Pinpoint the cell where the given text exists, returning its [X, Y] midpoint coordinate. 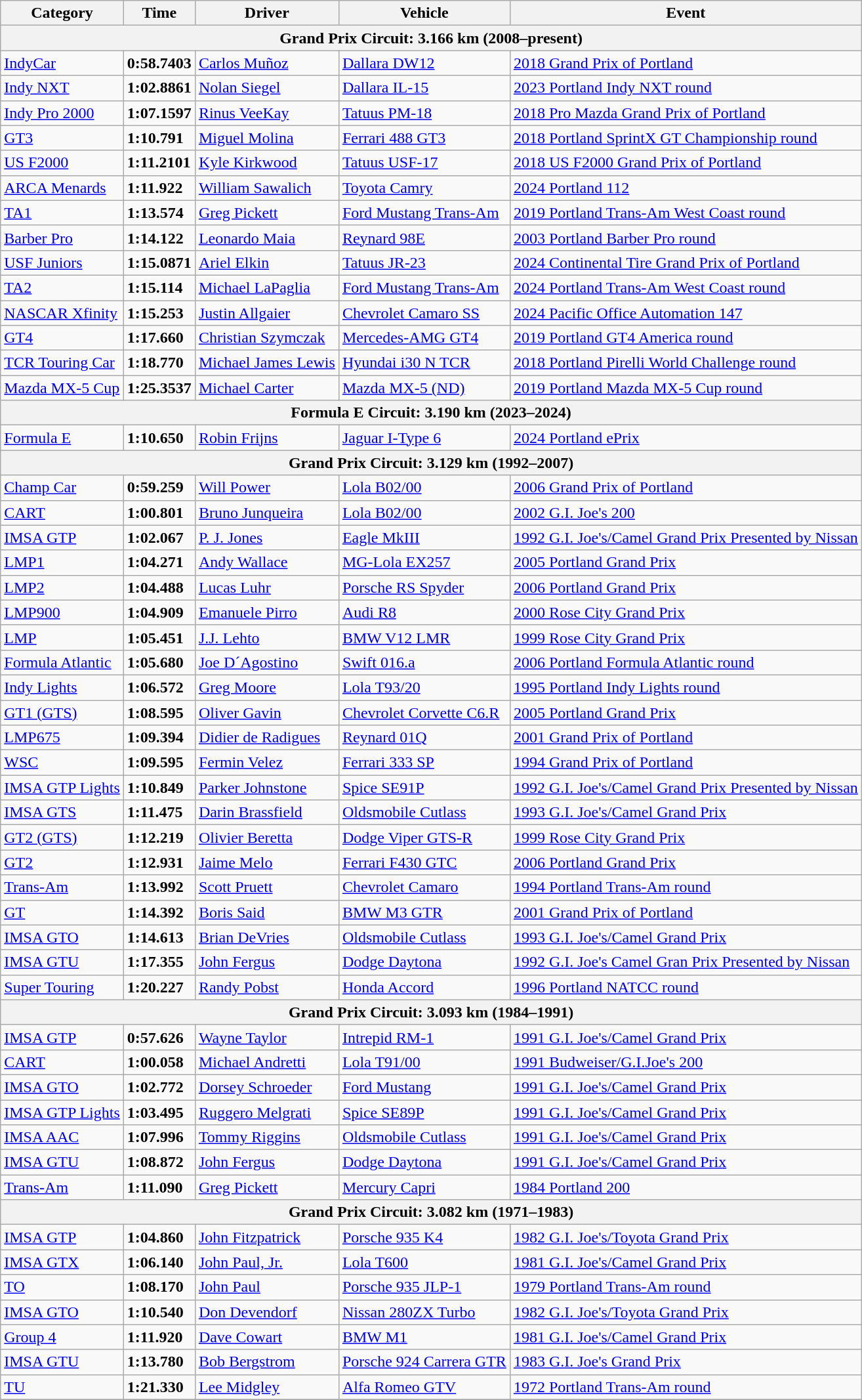
Robin Frijns [266, 438]
IMSA GTX [62, 1262]
Nolan Siegel [266, 88]
1:13.780 [159, 1362]
Jaguar I-Type 6 [424, 438]
Super Touring [62, 987]
Darin Brassfield [266, 813]
Tatuus JR-23 [424, 263]
Porsche 924 Carrera GTR [424, 1362]
1:07.996 [159, 1137]
2019 Portland Mazda MX-5 Cup round [686, 388]
Brian DeVries [266, 937]
2018 US F2000 Grand Prix of Portland [686, 163]
Bob Bergstrom [266, 1362]
Eagle MkIII [424, 538]
LMP2 [62, 587]
US F2000 [62, 163]
IndyCar [62, 63]
Michael Carter [266, 388]
Chevrolet Camaro [424, 887]
Carlos Muñoz [266, 63]
1995 Portland Indy Lights round [686, 687]
Grand Prix Circuit: 3.166 km (2008–present) [432, 38]
GT2 (GTS) [62, 838]
Champ Car [62, 488]
Hyundai i30 N TCR [424, 363]
1:11.920 [159, 1337]
LMP [62, 637]
Mercedes-AMG GT4 [424, 338]
2024 Portland 112 [686, 188]
1:11.2101 [159, 163]
1:07.1597 [159, 113]
2024 Pacific Office Automation 147 [686, 313]
Michael James Lewis [266, 363]
Olivier Beretta [266, 838]
1:13.574 [159, 213]
Michael LaPaglia [266, 287]
IMSA AAC [62, 1137]
1:02.8861 [159, 88]
BMW M1 [424, 1337]
1:06.140 [159, 1262]
Alfa Romeo GTV [424, 1387]
1:10.791 [159, 138]
Audi R8 [424, 612]
1:15.253 [159, 313]
2003 Portland Barber Pro round [686, 238]
1:20.227 [159, 987]
Porsche 935 K4 [424, 1237]
Dallara DW12 [424, 63]
2000 Rose City Grand Prix [686, 612]
Joe D´Agostino [266, 662]
Mercury Capri [424, 1187]
Formula E Circuit: 3.190 km (2023–2024) [432, 413]
BMW V12 LMR [424, 637]
Dorsey Schroeder [266, 1087]
Spice SE89P [424, 1113]
Ariel Elkin [266, 263]
1994 Grand Prix of Portland [686, 763]
Nissan 280ZX Turbo [424, 1312]
1:08.872 [159, 1162]
Event [686, 13]
Vehicle [424, 13]
Don Devendorf [266, 1312]
2019 Portland Trans-Am West Coast round [686, 213]
Grand Prix Circuit: 3.082 km (1971–1983) [432, 1212]
2018 Portland SprintX GT Championship round [686, 138]
2019 Portland GT4 America round [686, 338]
1:04.909 [159, 612]
Porsche 935 JLP-1 [424, 1287]
0:58.7403 [159, 63]
2002 G.I. Joe's 200 [686, 513]
Swift 016.a [424, 662]
Tatuus USF-17 [424, 163]
1:14.392 [159, 912]
1:12.931 [159, 862]
Dodge Viper GTS-R [424, 838]
1:10.650 [159, 438]
1:17.660 [159, 338]
Chevrolet Camaro SS [424, 313]
1:08.595 [159, 712]
1:14.613 [159, 937]
Greg Moore [266, 687]
Time [159, 13]
Wayne Taylor [266, 1037]
Bruno Junqueira [266, 513]
MG-Lola EX257 [424, 562]
Toyota Camry [424, 188]
Honda Accord [424, 987]
LMP900 [62, 612]
Driver [266, 13]
Indy Lights [62, 687]
Barber Pro [62, 238]
Christian Szymczak [266, 338]
1:10.849 [159, 788]
Oliver Gavin [266, 712]
Lola T91/00 [424, 1062]
Andy Wallace [266, 562]
0:57.626 [159, 1037]
William Sawalich [266, 188]
Tommy Riggins [266, 1137]
Didier de Radigues [266, 738]
Scott Pruett [266, 887]
ARCA Menards [62, 188]
Indy Pro 2000 [62, 113]
1:17.355 [159, 962]
Ford Mustang [424, 1087]
1:15.0871 [159, 263]
2018 Pro Mazda Grand Prix of Portland [686, 113]
2024 Continental Tire Grand Prix of Portland [686, 263]
BMW M3 GTR [424, 912]
2006 Portland Formula Atlantic round [686, 662]
WSC [62, 763]
TCR Touring Car [62, 363]
J.J. Lehto [266, 637]
Will Power [266, 488]
1984 Portland 200 [686, 1187]
1:06.572 [159, 687]
Dave Cowart [266, 1337]
Randy Pobst [266, 987]
2006 Grand Prix of Portland [686, 488]
1992 G.I. Joe's Camel Gran Prix Presented by Nissan [686, 962]
Reynard 01Q [424, 738]
1:18.770 [159, 363]
GT3 [62, 138]
1991 Budweiser/G.I.Joe's 200 [686, 1062]
TA2 [62, 287]
Rinus VeeKay [266, 113]
1996 Portland NATCC round [686, 987]
GT2 [62, 862]
John Fitzpatrick [266, 1237]
P. J. Jones [266, 538]
1994 Portland Trans-Am round [686, 887]
1:00.801 [159, 513]
Grand Prix Circuit: 3.129 km (1992–2007) [432, 463]
Ruggero Melgrati [266, 1113]
1:11.475 [159, 813]
Group 4 [62, 1337]
1:09.394 [159, 738]
John Paul [266, 1287]
Fermin Velez [266, 763]
1:12.219 [159, 838]
2024 Portland Trans-Am West Coast round [686, 287]
GT [62, 912]
Grand Prix Circuit: 3.093 km (1984–1991) [432, 1012]
Indy NXT [62, 88]
Boris Said [266, 912]
2024 Portland ePrix [686, 438]
Justin Allgaier [266, 313]
USF Juniors [62, 263]
Porsche RS Spyder [424, 587]
Chevrolet Corvette C6.R [424, 712]
Formula E [62, 438]
Intrepid RM-1 [424, 1037]
Formula Atlantic [62, 662]
1:14.122 [159, 238]
Emanuele Pirro [266, 612]
1:04.271 [159, 562]
NASCAR Xfinity [62, 313]
1:03.495 [159, 1113]
1:13.992 [159, 887]
1:05.680 [159, 662]
Lucas Luhr [266, 587]
1:08.170 [159, 1287]
1:04.488 [159, 587]
GT1 (GTS) [62, 712]
Michael Andretti [266, 1062]
1:15.114 [159, 287]
Parker Johnstone [266, 788]
1:02.067 [159, 538]
Lola T600 [424, 1262]
IMSA GTS [62, 813]
GT4 [62, 338]
1:02.772 [159, 1087]
1:10.540 [159, 1312]
2018 Grand Prix of Portland [686, 63]
Spice SE91P [424, 788]
Dallara IL-15 [424, 88]
TO [62, 1287]
Mazda MX-5 (ND) [424, 388]
Ferrari 333 SP [424, 763]
Ferrari 488 GT3 [424, 138]
TA1 [62, 213]
2023 Portland Indy NXT round [686, 88]
1:05.451 [159, 637]
Mazda MX-5 Cup [62, 388]
John Paul, Jr. [266, 1262]
1:11.922 [159, 188]
Jaime Melo [266, 862]
1:25.3537 [159, 388]
1972 Portland Trans-Am round [686, 1387]
Kyle Kirkwood [266, 163]
1983 G.I. Joe's Grand Prix [686, 1362]
1:04.860 [159, 1237]
1:09.595 [159, 763]
Lola T93/20 [424, 687]
Ferrari F430 GTC [424, 862]
LMP1 [62, 562]
Leonardo Maia [266, 238]
TU [62, 1387]
1:11.090 [159, 1187]
Reynard 98E [424, 238]
1:00.058 [159, 1062]
Miguel Molina [266, 138]
LMP675 [62, 738]
Lee Midgley [266, 1387]
2018 Portland Pirelli World Challenge round [686, 363]
Category [62, 13]
1979 Portland Trans-Am round [686, 1287]
1:21.330 [159, 1387]
Tatuus PM-18 [424, 113]
0:59.259 [159, 488]
